Return (X, Y) of the center of cell containing provided text 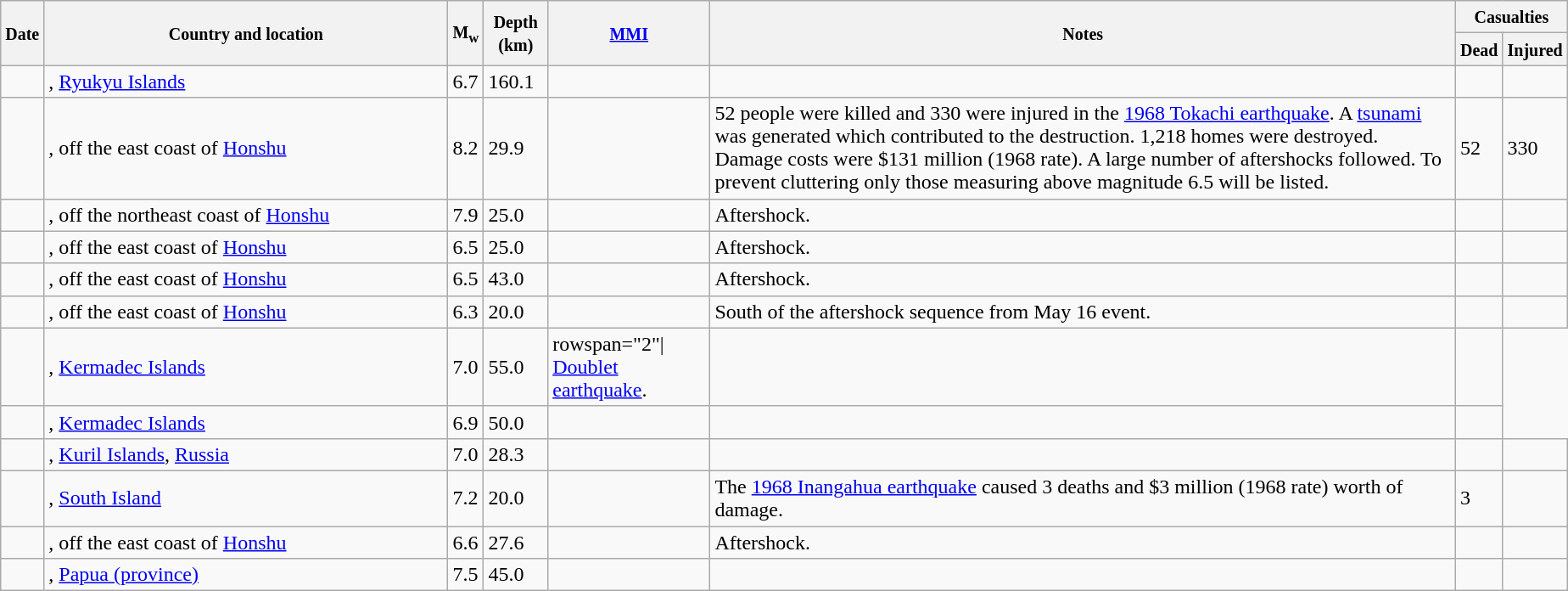
43.0 (516, 279)
45.0 (516, 575)
6.3 (466, 312)
160.1 (516, 82)
6.6 (466, 543)
8.2 (466, 148)
Date (22, 33)
7.2 (466, 498)
rowspan="2"| Doublet earthquake. (630, 367)
7.9 (466, 215)
, off the northeast coast of Honshu (246, 215)
52 (1479, 148)
Dead (1479, 49)
Mw (466, 33)
Injured (1535, 49)
330 (1535, 148)
55.0 (516, 367)
27.6 (516, 543)
29.9 (516, 148)
3 (1479, 498)
50.0 (516, 422)
MMI (630, 33)
, South Island (246, 498)
6.9 (466, 422)
, Ryukyu Islands (246, 82)
, Kuril Islands, Russia (246, 454)
7.5 (466, 575)
Notes (1083, 33)
Casualties (1511, 17)
South of the aftershock sequence from May 16 event. (1083, 312)
6.7 (466, 82)
Country and location (246, 33)
Depth (km) (516, 33)
The 1968 Inangahua earthquake caused 3 deaths and $3 million (1968 rate) worth of damage. (1083, 498)
, Papua (province) (246, 575)
28.3 (516, 454)
